Return (x, y) of the center of cell containing provided text 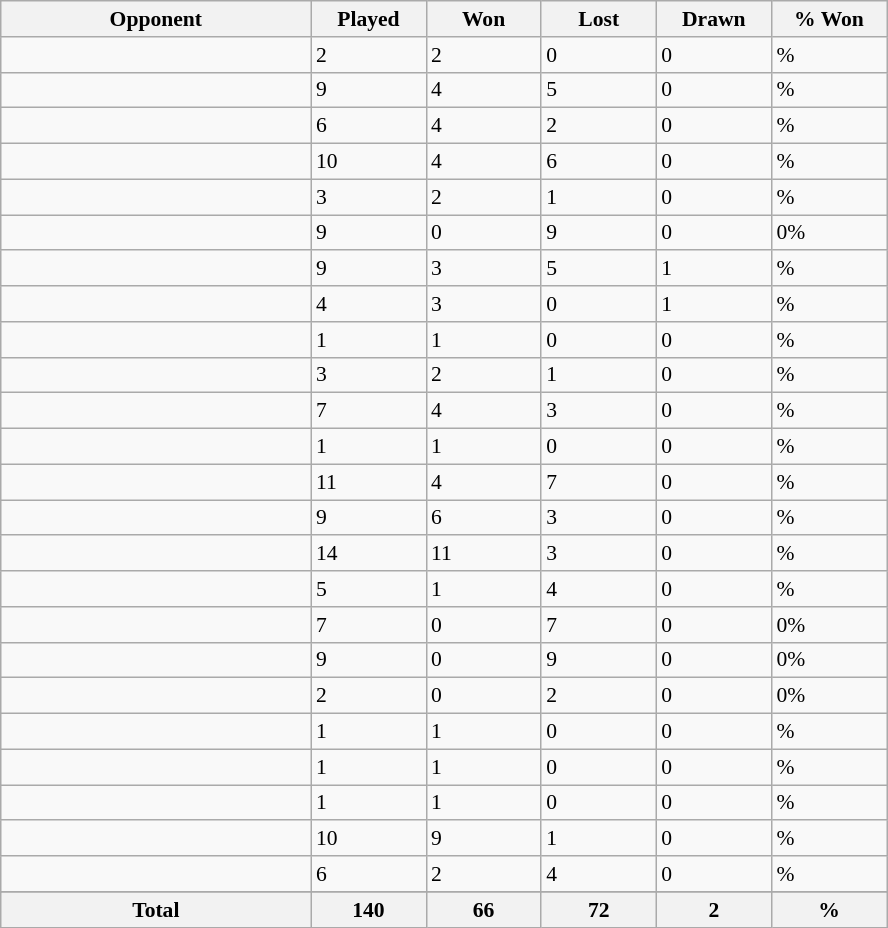
Drawn (714, 19)
Played (368, 19)
Total (156, 910)
14 (368, 554)
Lost (598, 19)
72 (598, 910)
66 (484, 910)
Won (484, 19)
% Won (828, 19)
Opponent (156, 19)
140 (368, 910)
